For the text-containing cell, return its midpoint in [x, y] coordinate format. 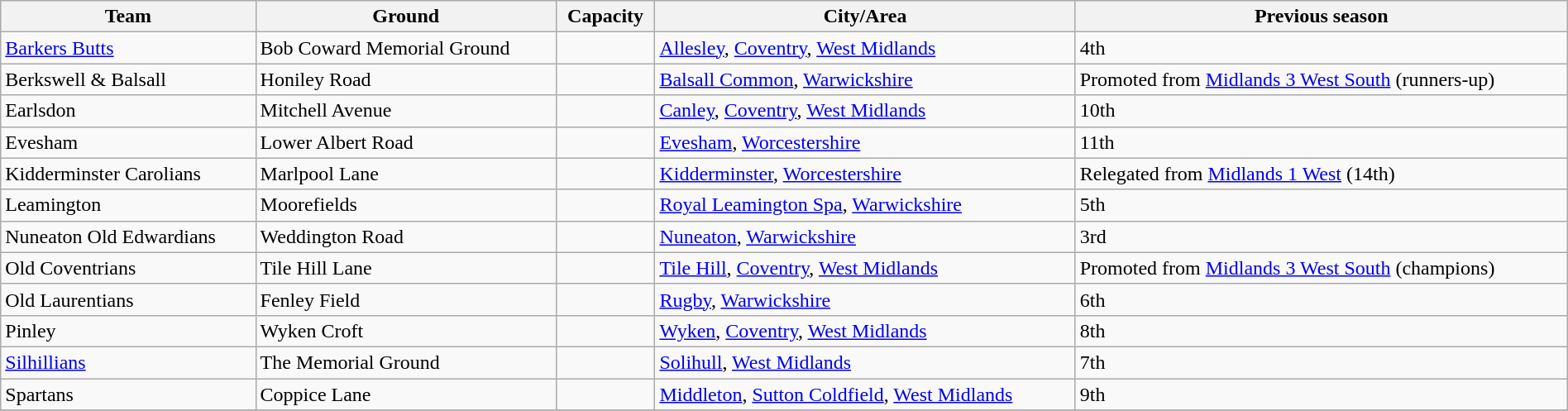
Fenley Field [405, 299]
10th [1322, 111]
Lower Albert Road [405, 142]
Tile Hill Lane [405, 268]
11th [1322, 142]
6th [1322, 299]
5th [1322, 205]
Canley, Coventry, West Midlands [865, 111]
Silhillians [128, 362]
Evesham, Worcestershire [865, 142]
Bob Coward Memorial Ground [405, 48]
9th [1322, 394]
Moorefields [405, 205]
Relegated from Midlands 1 West (14th) [1322, 174]
Old Coventrians [128, 268]
Wyken, Coventry, West Midlands [865, 331]
Marlpool Lane [405, 174]
Old Laurentians [128, 299]
Leamington [128, 205]
Nuneaton, Warwickshire [865, 237]
8th [1322, 331]
Earlsdon [128, 111]
Solihull, West Midlands [865, 362]
Pinley [128, 331]
Tile Hill, Coventry, West Midlands [865, 268]
Kidderminster Carolians [128, 174]
Weddington Road [405, 237]
Promoted from Midlands 3 West South (champions) [1322, 268]
Ground [405, 17]
Balsall Common, Warwickshire [865, 79]
Kidderminster, Worcestershire [865, 174]
Allesley, Coventry, West Midlands [865, 48]
Spartans [128, 394]
Previous season [1322, 17]
Royal Leamington Spa, Warwickshire [865, 205]
Honiley Road [405, 79]
City/Area [865, 17]
7th [1322, 362]
Evesham [128, 142]
Mitchell Avenue [405, 111]
The Memorial Ground [405, 362]
Nuneaton Old Edwardians [128, 237]
Capacity [605, 17]
Team [128, 17]
3rd [1322, 237]
Berkswell & Balsall [128, 79]
Promoted from Midlands 3 West South (runners-up) [1322, 79]
Barkers Butts [128, 48]
Middleton, Sutton Coldfield, West Midlands [865, 394]
Wyken Croft [405, 331]
Coppice Lane [405, 394]
Rugby, Warwickshire [865, 299]
4th [1322, 48]
